Scan for the cell matching the given text and deliver its (x, y) coordinate at center. 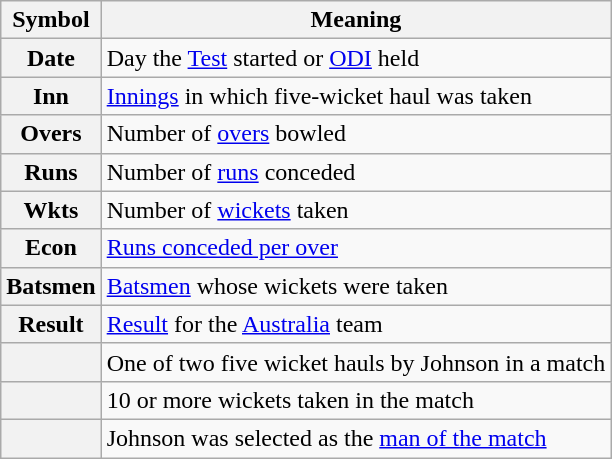
Number of overs bowled (356, 134)
Date (51, 58)
Result for the Australia team (356, 324)
Batsmen (51, 286)
Symbol (51, 20)
Overs (51, 134)
Meaning (356, 20)
Wkts (51, 210)
Johnson was selected as the man of the match (356, 438)
Number of wickets taken (356, 210)
Result (51, 324)
Innings in which five-wicket haul was taken (356, 96)
Econ (51, 248)
Number of runs conceded (356, 172)
Runs conceded per over (356, 248)
10 or more wickets taken in the match (356, 400)
One of two five wicket hauls by Johnson in a match (356, 362)
Day the Test started or ODI held (356, 58)
Batsmen whose wickets were taken (356, 286)
Inn (51, 96)
Runs (51, 172)
